Scan for the cell matching the given text and deliver its (x, y) coordinate at center. 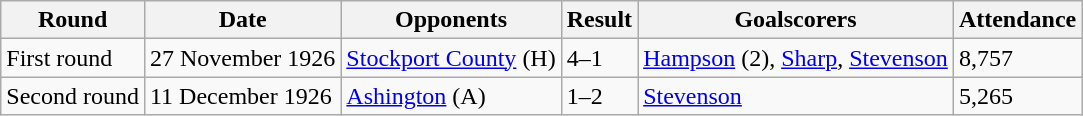
Hampson (2), Sharp, Stevenson (796, 58)
Attendance (1017, 20)
Goalscorers (796, 20)
8,757 (1017, 58)
Second round (73, 96)
First round (73, 58)
1–2 (599, 96)
Date (242, 20)
27 November 1926 (242, 58)
Stevenson (796, 96)
Ashington (A) (451, 96)
Result (599, 20)
Round (73, 20)
Stockport County (H) (451, 58)
5,265 (1017, 96)
Opponents (451, 20)
11 December 1926 (242, 96)
4–1 (599, 58)
